Find where the given text appears and provide that cell's center as [X, Y] coordinate. 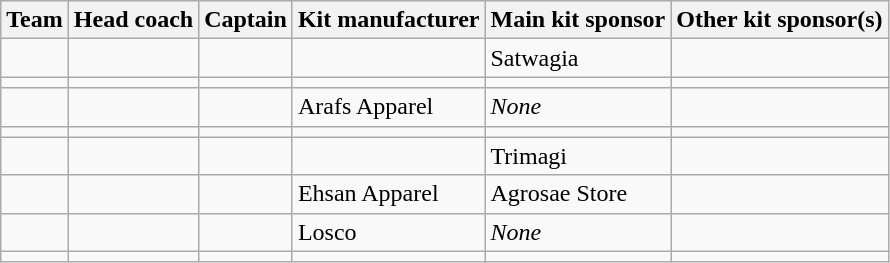
Ehsan Apparel [388, 194]
Arafs Apparel [388, 107]
Main kit sponsor [578, 20]
Satwagia [578, 58]
Other kit sponsor(s) [780, 20]
Kit manufacturer [388, 20]
Head coach [133, 20]
Agrosae Store [578, 194]
Trimagi [578, 156]
Losco [388, 232]
Captain [246, 20]
Team [35, 20]
